Return (X, Y) of the center of cell containing provided text 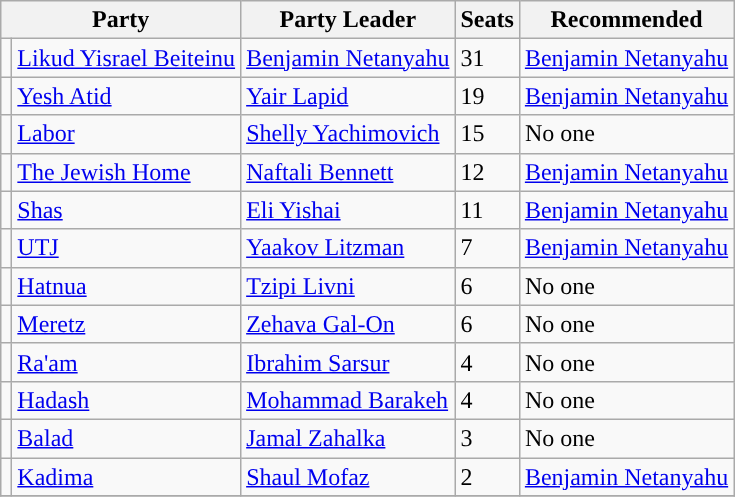
Naftali Bennett (348, 172)
The Jewish Home (126, 172)
Party Leader (348, 20)
Yaakov Litzman (348, 248)
Shas (126, 210)
31 (487, 58)
Meretz (126, 324)
Seats (487, 20)
Balad (126, 438)
UTJ (126, 248)
Yair Lapid (348, 96)
Ibrahim Sarsur (348, 362)
Kadima (126, 477)
Tzipi Livni (348, 286)
Likud Yisrael Beiteinu (126, 58)
Shaul Mofaz (348, 477)
Yesh Atid (126, 96)
2 (487, 477)
Shelly Yachimovich (348, 134)
Hadash (126, 400)
7 (487, 248)
Zehava Gal-On (348, 324)
19 (487, 96)
11 (487, 210)
Ra'am (126, 362)
Recommended (626, 20)
Eli Yishai (348, 210)
Hatnua (126, 286)
Jamal Zahalka (348, 438)
15 (487, 134)
12 (487, 172)
Party (121, 20)
Labor (126, 134)
Mohammad Barakeh (348, 400)
3 (487, 438)
